Search for the cell housing the specified text and yield its (x, y) center coordinate. 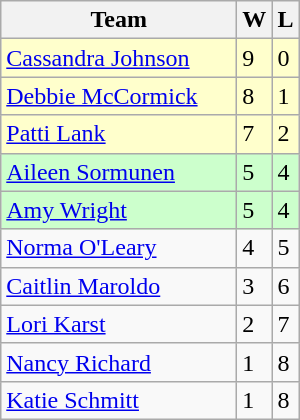
Caitlin Maroldo (119, 286)
Katie Schmitt (119, 400)
Aileen Sormunen (119, 172)
Lori Karst (119, 324)
6 (286, 286)
Patti Lank (119, 134)
3 (254, 286)
Norma O'Leary (119, 248)
Nancy Richard (119, 362)
Team (119, 20)
Amy Wright (119, 210)
L (286, 20)
Debbie McCormick (119, 96)
9 (254, 58)
W (254, 20)
Cassandra Johnson (119, 58)
0 (286, 58)
